Locate the cell with the specified text and output its [X, Y] center coordinate. 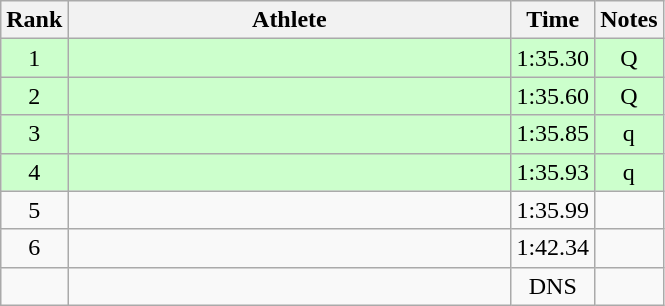
6 [34, 248]
1:42.34 [553, 248]
1:35.30 [553, 58]
Notes [629, 20]
1:35.93 [553, 172]
Rank [34, 20]
1 [34, 58]
4 [34, 172]
Athlete [290, 20]
3 [34, 134]
5 [34, 210]
1:35.99 [553, 210]
Time [553, 20]
2 [34, 96]
1:35.60 [553, 96]
DNS [553, 286]
1:35.85 [553, 134]
